Return the [x, y] coordinate for the center point of the cell that contains the specified text.  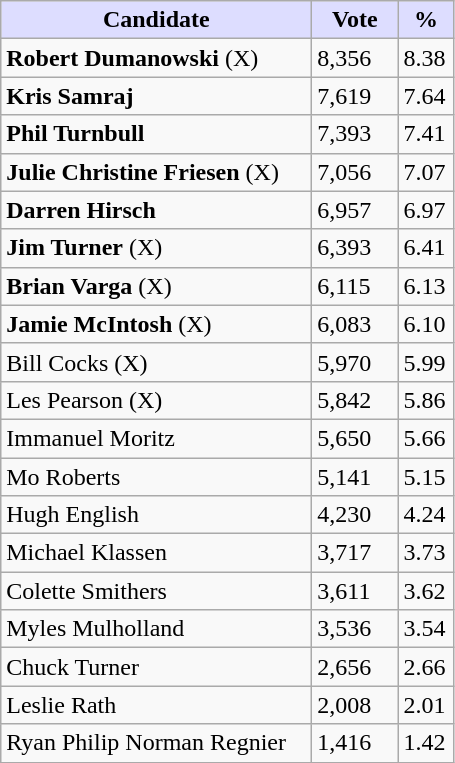
1,416 [355, 743]
Colette Smithers [156, 591]
6.13 [426, 286]
5.15 [426, 477]
Immanuel Moritz [156, 438]
3,536 [355, 629]
6.10 [426, 324]
7.41 [426, 134]
2,656 [355, 667]
4,230 [355, 515]
Kris Samraj [156, 96]
7,056 [355, 172]
Chuck Turner [156, 667]
Mo Roberts [156, 477]
1.42 [426, 743]
Hugh English [156, 515]
6,393 [355, 248]
5,842 [355, 400]
Vote [355, 20]
7,393 [355, 134]
Julie Christine Friesen (X) [156, 172]
Robert Dumanowski (X) [156, 58]
6,957 [355, 210]
5.99 [426, 362]
2.66 [426, 667]
8.38 [426, 58]
3,611 [355, 591]
Phil Turnbull [156, 134]
2,008 [355, 705]
Myles Mulholland [156, 629]
Michael Klassen [156, 553]
Brian Varga (X) [156, 286]
5,650 [355, 438]
3.73 [426, 553]
8,356 [355, 58]
Les Pearson (X) [156, 400]
Bill Cocks (X) [156, 362]
Leslie Rath [156, 705]
Candidate [156, 20]
6.97 [426, 210]
5.86 [426, 400]
6.41 [426, 248]
3.62 [426, 591]
6,083 [355, 324]
7.64 [426, 96]
4.24 [426, 515]
7.07 [426, 172]
% [426, 20]
Ryan Philip Norman Regnier [156, 743]
3.54 [426, 629]
Jim Turner (X) [156, 248]
3,717 [355, 553]
5.66 [426, 438]
5,141 [355, 477]
6,115 [355, 286]
7,619 [355, 96]
Darren Hirsch [156, 210]
Jamie McIntosh (X) [156, 324]
5,970 [355, 362]
2.01 [426, 705]
